Provide the (x, y) coordinate of the cell's center where the given text is located.  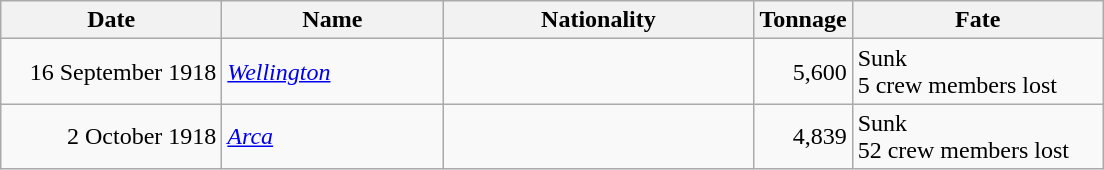
Sunk52 crew members lost (978, 136)
Date (112, 20)
Nationality (598, 20)
Arca (332, 136)
16 September 1918 (112, 72)
Wellington (332, 72)
5,600 (803, 72)
Tonnage (803, 20)
Fate (978, 20)
Name (332, 20)
Sunk5 crew members lost (978, 72)
4,839 (803, 136)
2 October 1918 (112, 136)
